Extract the (X, Y) coordinate from the center of the cell holding the provided text.  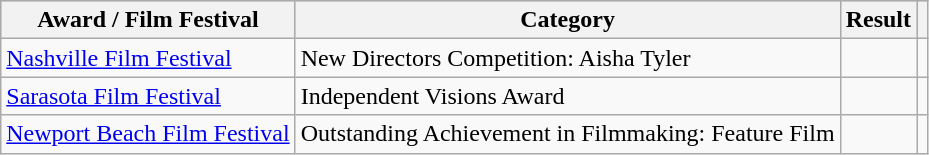
Newport Beach Film Festival (148, 134)
Award / Film Festival (148, 20)
New Directors Competition: Aisha Tyler (568, 58)
Independent Visions Award (568, 96)
Outstanding Achievement in Filmmaking: Feature Film (568, 134)
Nashville Film Festival (148, 58)
Sarasota Film Festival (148, 96)
Category (568, 20)
Result (878, 20)
